From the cell containing the given text, extract its center point as [X, Y] coordinate. 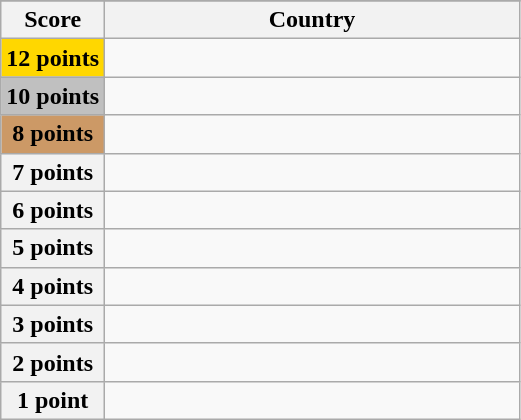
Score [53, 20]
10 points [53, 96]
2 points [53, 362]
8 points [53, 134]
4 points [53, 286]
7 points [53, 172]
Country [312, 20]
3 points [53, 324]
12 points [53, 58]
5 points [53, 248]
6 points [53, 210]
1 point [53, 400]
